Locate the cell with the specified text and output its [X, Y] center coordinate. 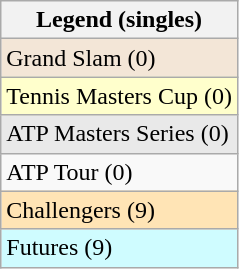
ATP Masters Series (0) [120, 134]
Grand Slam (0) [120, 58]
Challengers (9) [120, 210]
Futures (9) [120, 248]
Tennis Masters Cup (0) [120, 96]
ATP Tour (0) [120, 172]
Legend (singles) [120, 20]
